Find where the given text appears and provide that cell's center as (x, y) coordinate. 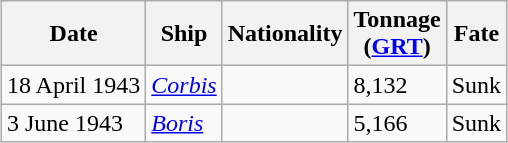
18 April 1943 (73, 85)
3 June 1943 (73, 123)
Fate (476, 34)
5,166 (397, 123)
8,132 (397, 85)
Ship (184, 34)
Boris (184, 123)
Nationality (285, 34)
Date (73, 34)
Corbis (184, 85)
Tonnage(GRT) (397, 34)
